Capture the cell that displays the provided text and extract its [X, Y] central coordinate. 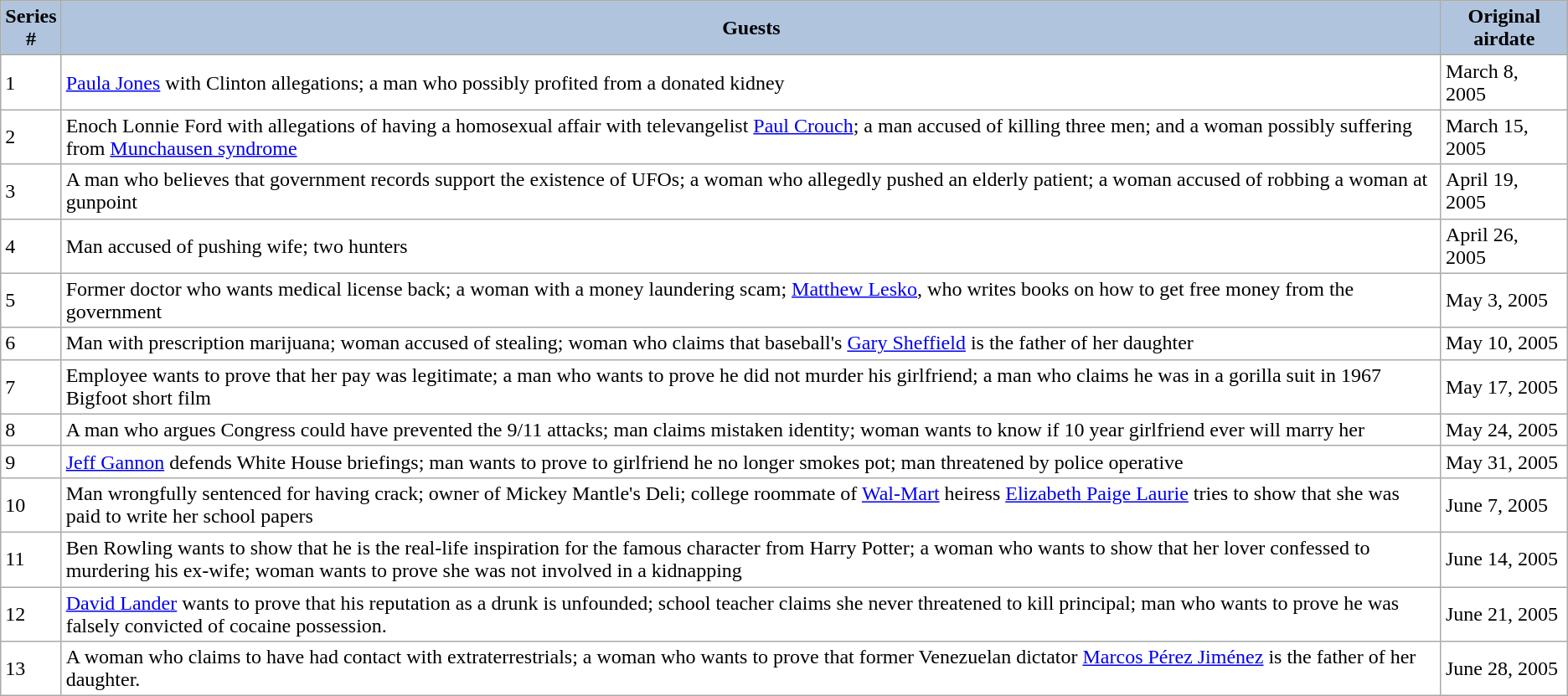
June 21, 2005 [1504, 613]
12 [31, 613]
April 19, 2005 [1504, 191]
May 24, 2005 [1504, 430]
June 14, 2005 [1504, 559]
10 [31, 504]
9 [31, 461]
June 28, 2005 [1504, 668]
1 [31, 82]
May 10, 2005 [1504, 343]
May 31, 2005 [1504, 461]
May 17, 2005 [1504, 387]
4 [31, 246]
2 [31, 137]
13 [31, 668]
June 7, 2005 [1504, 504]
May 3, 2005 [1504, 300]
April 26, 2005 [1504, 246]
Series# [31, 28]
3 [31, 191]
7 [31, 387]
Man with prescription marijuana; woman accused of stealing; woman who claims that baseball's Gary Sheffield is the father of her daughter [750, 343]
March 8, 2005 [1504, 82]
6 [31, 343]
March 15, 2005 [1504, 137]
Man accused of pushing wife; two hunters [750, 246]
8 [31, 430]
Jeff Gannon defends White House briefings; man wants to prove to girlfriend he no longer smokes pot; man threatened by police operative [750, 461]
Guests [750, 28]
Original airdate [1504, 28]
5 [31, 300]
Paula Jones with Clinton allegations; a man who possibly profited from a donated kidney [750, 82]
11 [31, 559]
